Return the [X, Y] coordinate for the center point of the cell that contains the specified text.  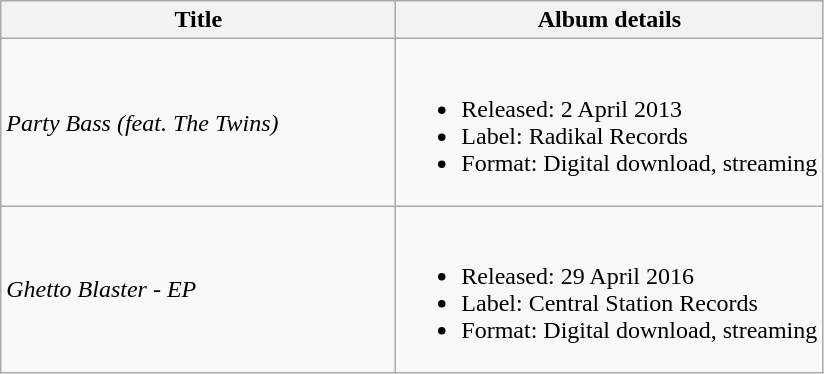
Released: 2 April 2013Label: Radikal RecordsFormat: Digital download, streaming [610, 122]
Title [198, 20]
Released: 29 April 2016Label: Central Station RecordsFormat: Digital download, streaming [610, 290]
Ghetto Blaster - EP [198, 290]
Party Bass (feat. The Twins) [198, 122]
Album details [610, 20]
